From the cell containing the given text, extract its center point as (x, y) coordinate. 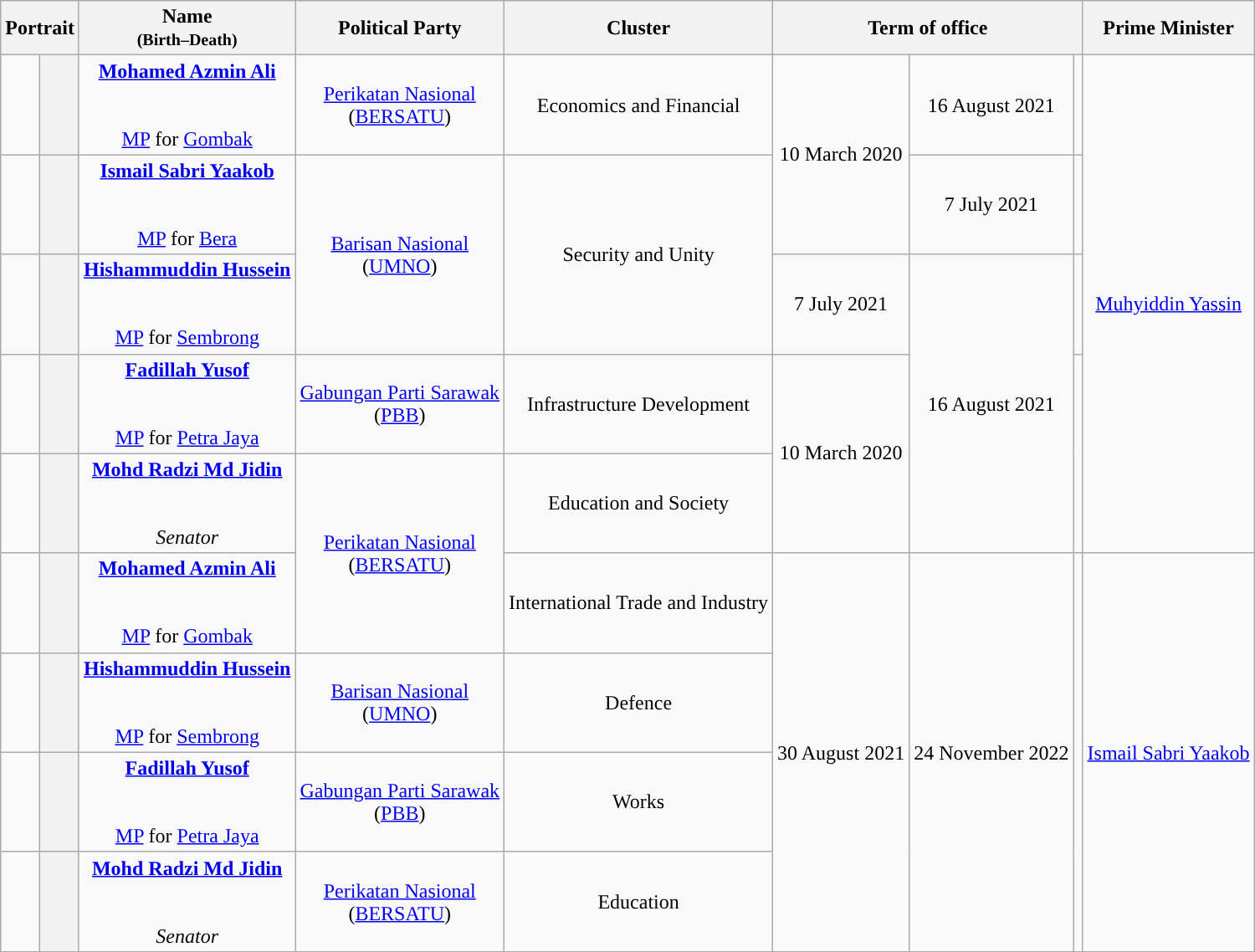
Education and Society (639, 504)
Political Party (400, 28)
Portrait (40, 28)
Economics and Financial (639, 105)
Infrastructure Development (639, 403)
Ismail Sabri Yaakob (1168, 752)
Cluster (639, 28)
Works (639, 801)
Security and Unity (639, 254)
Defence (639, 703)
24 November 2022 (991, 752)
Name(Birth–Death) (187, 28)
Education (639, 902)
Prime Minister (1168, 28)
Term of office (928, 28)
30 August 2021 (842, 752)
Ismail Sabri YaakobMP for Bera (187, 204)
Muhyiddin Yassin (1168, 305)
International Trade and Industry (639, 602)
